Scan for the cell matching the given text and deliver its (X, Y) coordinate at center. 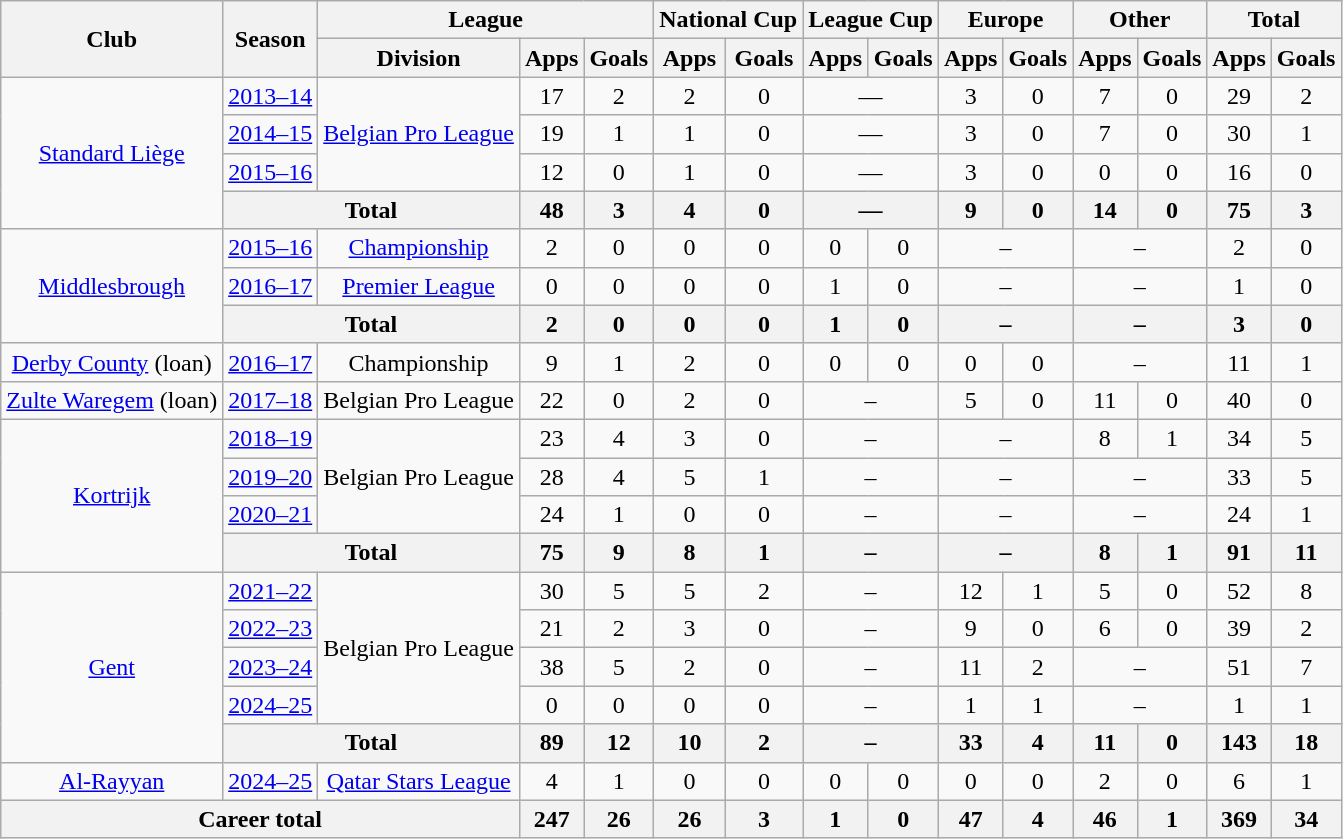
League Cup (871, 20)
Zulte Waregem (loan) (112, 400)
Season (270, 39)
21 (551, 629)
Other (1140, 20)
17 (551, 96)
2018–19 (270, 438)
2019–20 (270, 477)
47 (970, 819)
23 (551, 438)
Career total (260, 819)
10 (690, 743)
2020–21 (270, 515)
2014–15 (270, 134)
143 (1239, 743)
19 (551, 134)
39 (1239, 629)
52 (1239, 591)
National Cup (728, 20)
51 (1239, 667)
22 (551, 400)
2022–23 (270, 629)
40 (1239, 400)
Premier League (419, 286)
Europe (1005, 20)
91 (1239, 553)
Al-Rayyan (112, 781)
18 (1306, 743)
Gent (112, 667)
369 (1239, 819)
16 (1239, 172)
2023–24 (270, 667)
League (486, 20)
Middlesbrough (112, 286)
46 (1105, 819)
2013–14 (270, 96)
29 (1239, 96)
Club (112, 39)
2017–18 (270, 400)
Division (419, 58)
48 (551, 210)
Qatar Stars League (419, 781)
Derby County (loan) (112, 362)
14 (1105, 210)
89 (551, 743)
2021–22 (270, 591)
Kortrijk (112, 495)
Standard Liège (112, 153)
38 (551, 667)
247 (551, 819)
28 (551, 477)
